For the text-containing cell, return its midpoint in [x, y] coordinate format. 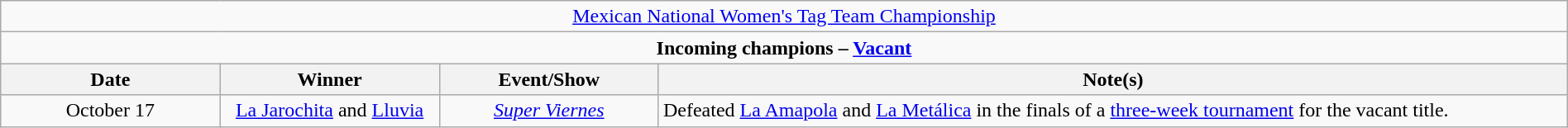
Winner [329, 79]
La Jarochita and Lluvia [329, 111]
Date [111, 79]
Mexican National Women's Tag Team Championship [784, 17]
Note(s) [1113, 79]
Super Viernes [549, 111]
October 17 [111, 111]
Event/Show [549, 79]
Defeated La Amapola and La Metálica in the finals of a three-week tournament for the vacant title. [1113, 111]
Incoming champions – Vacant [784, 48]
